Locate the cell with the specified text and output its (X, Y) center coordinate. 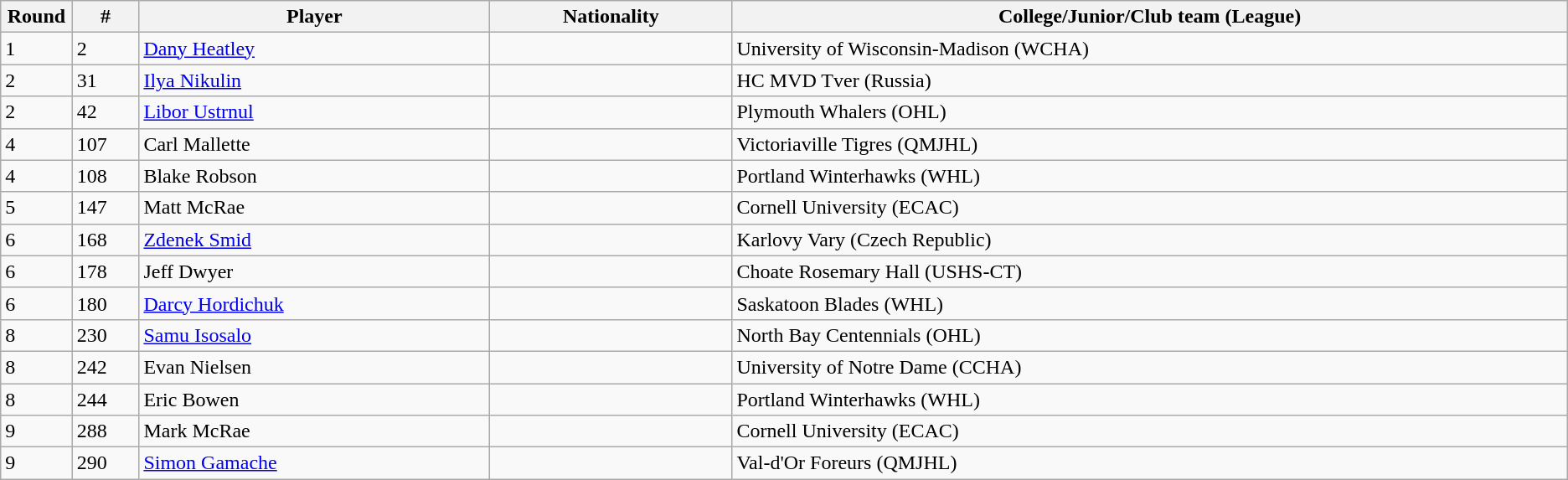
Ilya Nikulin (315, 80)
290 (106, 463)
Karlovy Vary (Czech Republic) (1149, 240)
288 (106, 431)
# (106, 17)
University of Wisconsin-Madison (WCHA) (1149, 49)
1 (37, 49)
Blake Robson (315, 176)
Saskatoon Blades (WHL) (1149, 303)
Eric Bowen (315, 400)
Zdenek Smid (315, 240)
31 (106, 80)
University of Notre Dame (CCHA) (1149, 367)
Samu Isosalo (315, 335)
Mark McRae (315, 431)
College/Junior/Club team (League) (1149, 17)
108 (106, 176)
168 (106, 240)
5 (37, 208)
Dany Heatley (315, 49)
107 (106, 144)
Nationality (611, 17)
Jeff Dwyer (315, 271)
HC MVD Tver (Russia) (1149, 80)
230 (106, 335)
Choate Rosemary Hall (USHS-CT) (1149, 271)
Val-d'Or Foreurs (QMJHL) (1149, 463)
Matt McRae (315, 208)
178 (106, 271)
Darcy Hordichuk (315, 303)
Carl Mallette (315, 144)
Plymouth Whalers (OHL) (1149, 112)
North Bay Centennials (OHL) (1149, 335)
Victoriaville Tigres (QMJHL) (1149, 144)
Round (37, 17)
180 (106, 303)
244 (106, 400)
147 (106, 208)
Simon Gamache (315, 463)
Libor Ustrnul (315, 112)
Player (315, 17)
Evan Nielsen (315, 367)
42 (106, 112)
242 (106, 367)
